Locate the cell with the specified text and output its [X, Y] center coordinate. 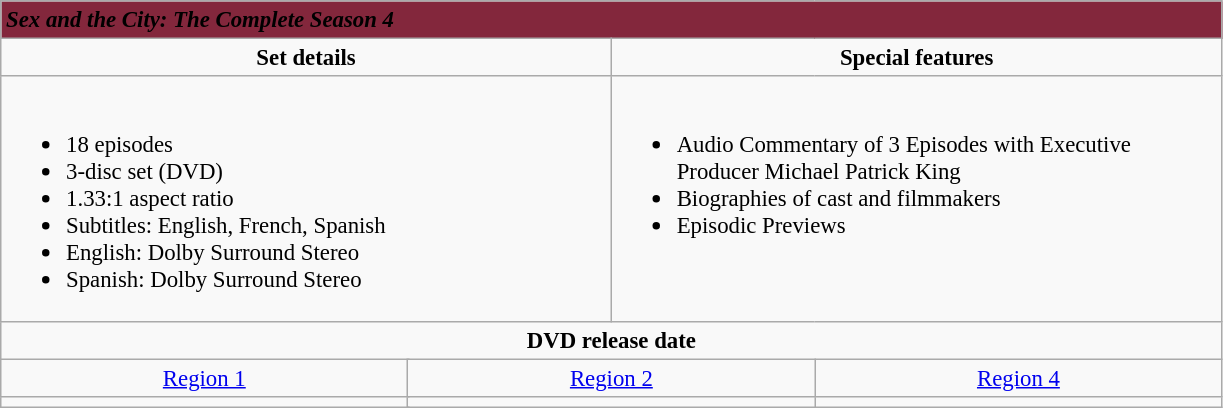
Region 2 [612, 378]
DVD release date [612, 340]
18 episodes3-disc set (DVD)1.33:1 aspect ratioSubtitles: English, French, SpanishEnglish: Dolby Surround StereoSpanish: Dolby Surround Stereo [306, 198]
Region 4 [1018, 378]
Set details [306, 58]
Sex and the City: The Complete Season 4 [612, 20]
Audio Commentary of 3 Episodes with Executive Producer Michael Patrick KingBiographies of cast and filmmakersEpisodic Previews [916, 198]
Special features [916, 58]
Region 1 [204, 378]
